Determine the [X, Y] coordinate at the center of the cell enclosing the given text.  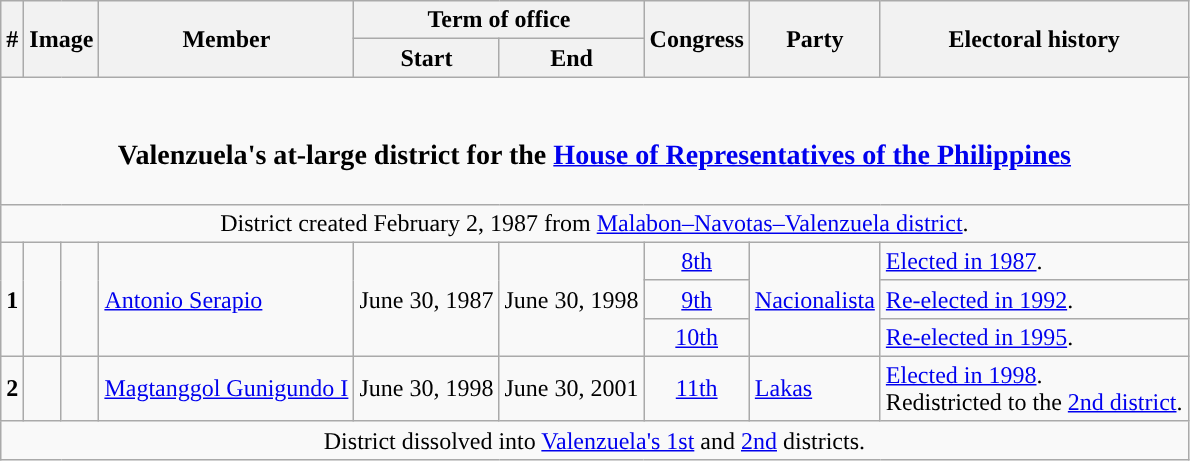
District dissolved into Valenzuela's 1st and 2nd districts. [594, 440]
Electoral history [1034, 39]
Magtanggol Gunigundo I [226, 388]
Re-elected in 1995. [1034, 337]
Start [426, 58]
District created February 2, 1987 from Malabon–Navotas–Valenzuela district. [594, 223]
11th [696, 388]
Party [814, 39]
1 [12, 299]
Image [62, 39]
Member [226, 39]
Antonio Serapio [226, 299]
10th [696, 337]
Elected in 1987. [1034, 261]
Re-elected in 1992. [1034, 299]
Nacionalista [814, 299]
Congress [696, 39]
2 [12, 388]
Lakas [814, 388]
8th [696, 261]
June 30, 1987 [426, 299]
# [12, 39]
9th [696, 299]
Valenzuela's at-large district for the House of Representatives of the Philippines [594, 140]
End [572, 58]
June 30, 2001 [572, 388]
Elected in 1998.Redistricted to the 2nd district. [1034, 388]
Term of office [499, 20]
